Extract the [x, y] coordinate from the center of the cell holding the provided text.  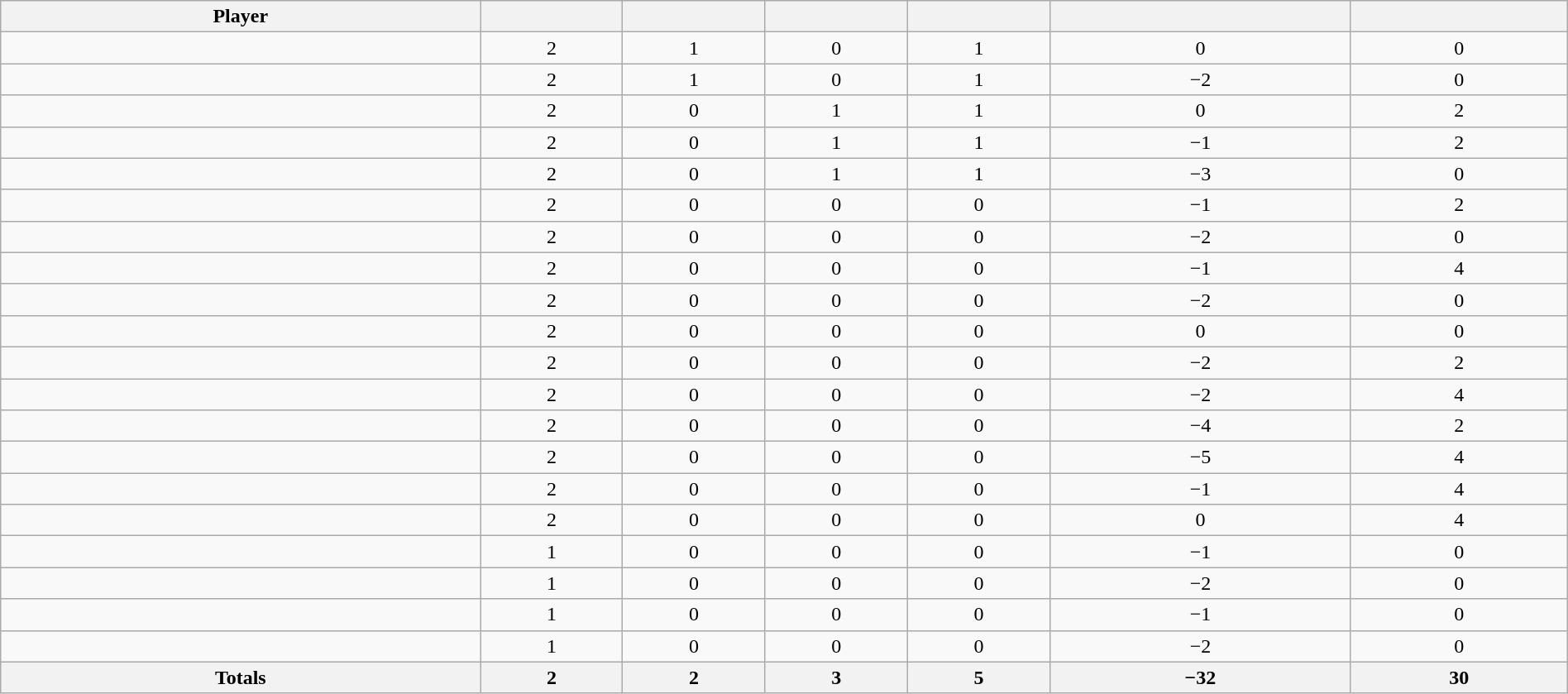
−3 [1200, 174]
30 [1459, 677]
Player [241, 17]
Totals [241, 677]
−5 [1200, 457]
5 [978, 677]
3 [836, 677]
−32 [1200, 677]
−4 [1200, 426]
